Extract the (X, Y) coordinate from the center of the cell holding the provided text.  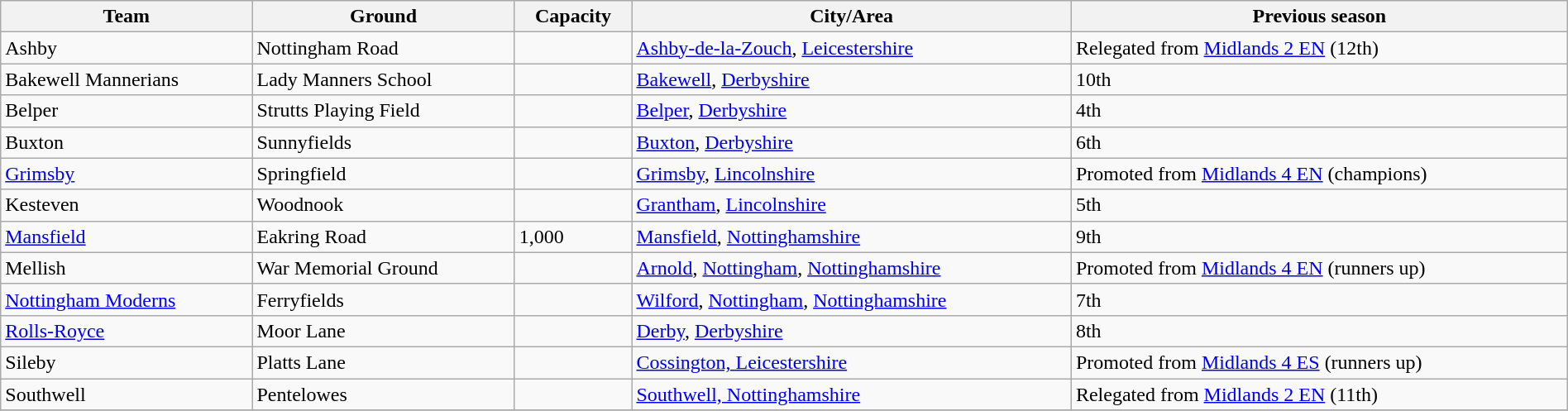
Ashby-de-la-Zouch, Leicestershire (852, 48)
City/Area (852, 17)
Buxton, Derbyshire (852, 142)
Platts Lane (384, 362)
Rolls-Royce (127, 331)
Ground (384, 17)
8th (1319, 331)
Team (127, 17)
5th (1319, 205)
Strutts Playing Field (384, 111)
Sileby (127, 362)
Mansfield, Nottinghamshire (852, 237)
Belper (127, 111)
Arnold, Nottingham, Nottinghamshire (852, 268)
4th (1319, 111)
10th (1319, 79)
Ashby (127, 48)
Derby, Derbyshire (852, 331)
Moor Lane (384, 331)
Relegated from Midlands 2 EN (11th) (1319, 394)
Grimsby (127, 174)
Belper, Derbyshire (852, 111)
Ferryfields (384, 299)
Southwell (127, 394)
Buxton (127, 142)
Mansfield (127, 237)
Grimsby, Lincolnshire (852, 174)
Lady Manners School (384, 79)
Promoted from Midlands 4 EN (champions) (1319, 174)
9th (1319, 237)
Pentelowes (384, 394)
War Memorial Ground (384, 268)
Eakring Road (384, 237)
Woodnook (384, 205)
Bakewell, Derbyshire (852, 79)
6th (1319, 142)
7th (1319, 299)
Kesteven (127, 205)
Bakewell Mannerians (127, 79)
Wilford, Nottingham, Nottinghamshire (852, 299)
Promoted from Midlands 4 ES (runners up) (1319, 362)
Capacity (573, 17)
1,000 (573, 237)
Springfield (384, 174)
Promoted from Midlands 4 EN (runners up) (1319, 268)
Relegated from Midlands 2 EN (12th) (1319, 48)
Nottingham Road (384, 48)
Mellish (127, 268)
Grantham, Lincolnshire (852, 205)
Nottingham Moderns (127, 299)
Southwell, Nottinghamshire (852, 394)
Sunnyfields (384, 142)
Previous season (1319, 17)
Cossington, Leicestershire (852, 362)
